Determine the [X, Y] coordinate at the center of the cell enclosing the given text.  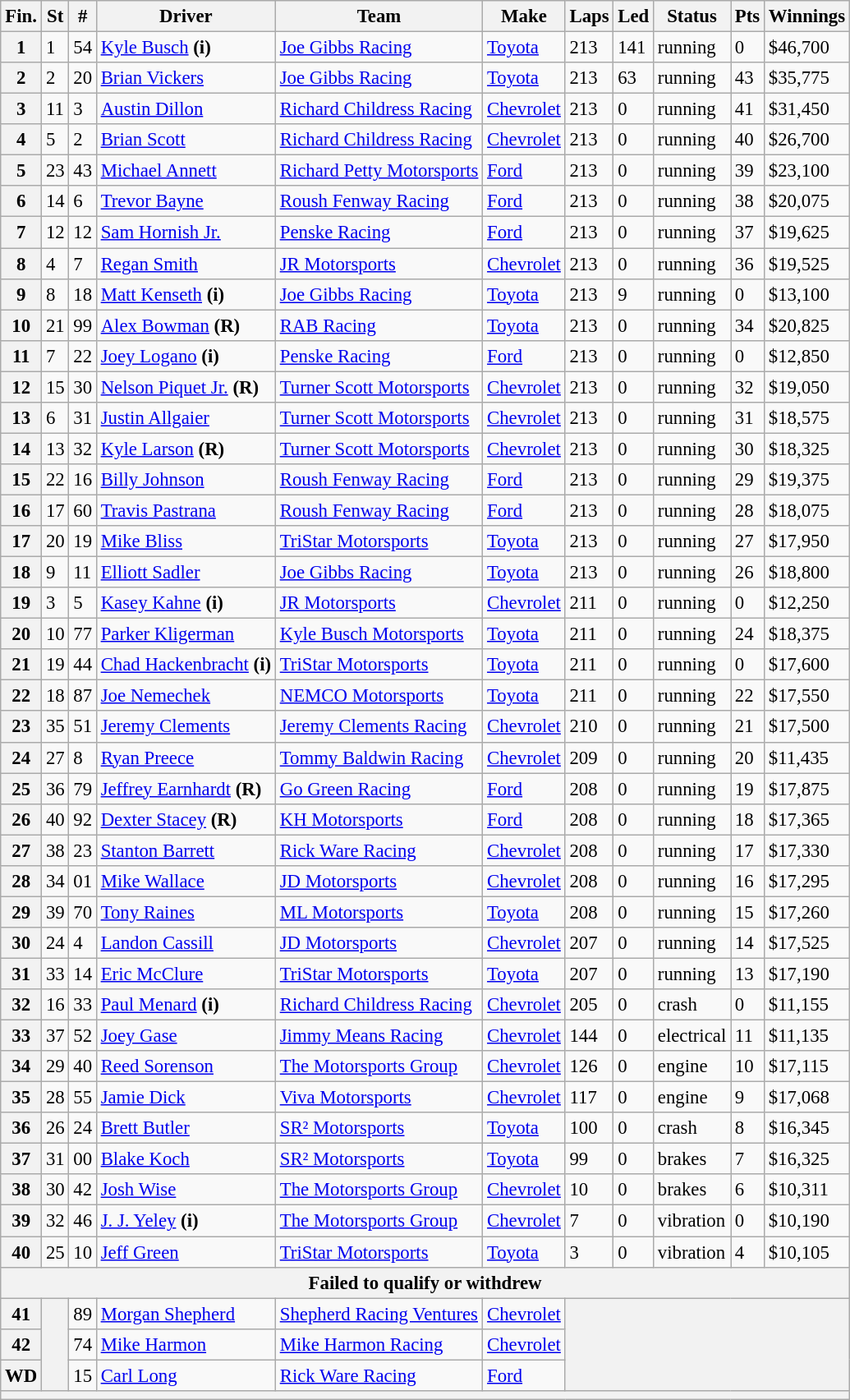
209 [590, 758]
$17,365 [807, 819]
electrical [691, 1036]
Carl Long [186, 1375]
$23,100 [807, 171]
Regan Smith [186, 264]
55 [82, 1098]
Winnings [807, 16]
00 [82, 1159]
01 [82, 882]
117 [590, 1098]
Laps [590, 16]
Status [691, 16]
126 [590, 1066]
$19,050 [807, 387]
79 [82, 789]
$17,550 [807, 696]
$12,250 [807, 603]
Fin. [21, 16]
Mike Wallace [186, 882]
Landon Cassill [186, 943]
141 [634, 48]
$17,525 [807, 943]
51 [82, 727]
Mike Harmon [186, 1344]
Kyle Larson (R) [186, 449]
Jimmy Means Racing [379, 1036]
Make [524, 16]
Billy Johnson [186, 480]
$18,375 [807, 634]
Viva Motorsports [379, 1098]
Blake Koch [186, 1159]
$18,575 [807, 418]
Jeremy Clements [186, 727]
Justin Allgaier [186, 418]
52 [82, 1036]
46 [82, 1221]
Shepherd Racing Ventures [379, 1314]
Sam Hornish Jr. [186, 233]
Team [379, 16]
Tony Raines [186, 912]
$17,068 [807, 1098]
$18,075 [807, 510]
Dexter Stacey (R) [186, 819]
$31,450 [807, 109]
$16,345 [807, 1128]
$17,950 [807, 541]
# [82, 16]
$13,100 [807, 294]
$17,260 [807, 912]
60 [82, 510]
$17,115 [807, 1066]
Elliott Sadler [186, 573]
Led [634, 16]
44 [82, 665]
$26,700 [807, 140]
RAB Racing [379, 325]
Travis Pastrana [186, 510]
Driver [186, 16]
Jeffrey Earnhardt (R) [186, 789]
89 [82, 1314]
Trevor Bayne [186, 201]
Stanton Barrett [186, 850]
$17,500 [807, 727]
Austin Dillon [186, 109]
Richard Petty Motorsports [379, 171]
$20,825 [807, 325]
$17,190 [807, 974]
$16,325 [807, 1159]
Kasey Kahne (i) [186, 603]
210 [590, 727]
Alex Bowman (R) [186, 325]
Pts [747, 16]
Josh Wise [186, 1190]
$19,625 [807, 233]
Nelson Piquet Jr. (R) [186, 387]
Kyle Busch (i) [186, 48]
Parker Kligerman [186, 634]
KH Motorsports [379, 819]
$35,775 [807, 78]
Ryan Preece [186, 758]
Mike Harmon Racing [379, 1344]
$19,525 [807, 264]
ML Motorsports [379, 912]
Failed to qualify or withdrew [425, 1283]
144 [590, 1036]
Michael Annett [186, 171]
$17,295 [807, 882]
J. J. Yeley (i) [186, 1221]
Go Green Racing [379, 789]
Joe Nemechek [186, 696]
Jamie Dick [186, 1098]
$17,600 [807, 665]
$17,875 [807, 789]
Kyle Busch Motorsports [379, 634]
$11,435 [807, 758]
Joey Gase [186, 1036]
54 [82, 48]
WD [21, 1375]
77 [82, 634]
Brian Scott [186, 140]
63 [634, 78]
92 [82, 819]
$12,850 [807, 356]
74 [82, 1344]
$20,075 [807, 201]
Joey Logano (i) [186, 356]
Eric McClure [186, 974]
Reed Sorenson [186, 1066]
$18,800 [807, 573]
$11,135 [807, 1036]
Brian Vickers [186, 78]
Jeremy Clements Racing [379, 727]
$10,190 [807, 1221]
$19,375 [807, 480]
Chad Hackenbracht (i) [186, 665]
70 [82, 912]
$10,311 [807, 1190]
$46,700 [807, 48]
$17,330 [807, 850]
205 [590, 1005]
Matt Kenseth (i) [186, 294]
Paul Menard (i) [186, 1005]
100 [590, 1128]
$10,105 [807, 1252]
Jeff Green [186, 1252]
Morgan Shepherd [186, 1314]
Tommy Baldwin Racing [379, 758]
Mike Bliss [186, 541]
$18,325 [807, 449]
NEMCO Motorsports [379, 696]
Brett Butler [186, 1128]
$11,155 [807, 1005]
St [56, 16]
87 [82, 696]
